Identify which cell holds the provided text, then report its (X, Y) central coordinate. 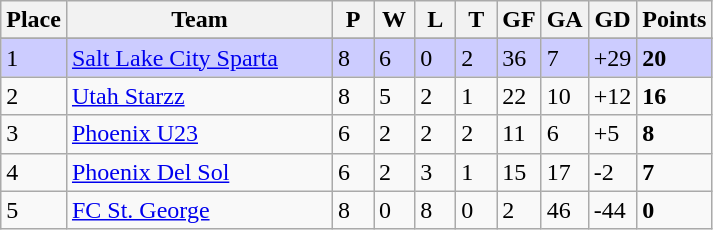
Team (199, 20)
GF (519, 20)
+5 (612, 134)
22 (519, 96)
GD (612, 20)
W (394, 20)
Place (34, 20)
Phoenix Del Sol (199, 172)
10 (564, 96)
-44 (612, 210)
FC St. George (199, 210)
-2 (612, 172)
+12 (612, 96)
17 (564, 172)
P (354, 20)
+29 (612, 58)
36 (519, 58)
Utah Starzz (199, 96)
20 (674, 58)
Phoenix U23 (199, 134)
T (476, 20)
46 (564, 210)
GA (564, 20)
Points (674, 20)
4 (34, 172)
16 (674, 96)
15 (519, 172)
11 (519, 134)
Salt Lake City Sparta (199, 58)
L (436, 20)
